Capture the cell that displays the provided text and extract its (x, y) central coordinate. 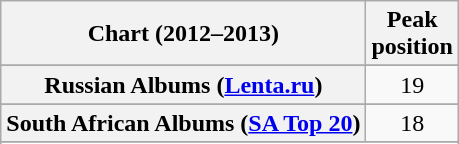
18 (412, 123)
19 (412, 85)
Peakposition (412, 34)
Chart (2012–2013) (184, 34)
South African Albums (SA Top 20) (184, 123)
Russian Albums (Lenta.ru) (184, 85)
